Detect which cell encompasses the target text, then output its (x, y) center coordinate. 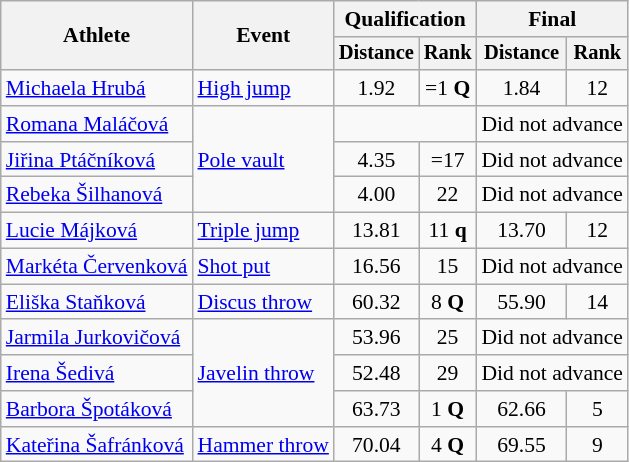
Jiřina Ptáčníková (97, 160)
63.73 (376, 409)
4.00 (376, 195)
Lucie Májková (97, 231)
13.81 (376, 231)
=17 (448, 160)
Eliška Staňková (97, 302)
Event (262, 36)
14 (598, 302)
15 (448, 267)
Markéta Červenková (97, 267)
25 (448, 338)
16.56 (376, 267)
62.66 (521, 409)
=1 Q (448, 88)
8 Q (448, 302)
Javelin throw (262, 374)
High jump (262, 88)
Irena Šedivá (97, 373)
52.48 (376, 373)
1 Q (448, 409)
Barbora Špotáková (97, 409)
4.35 (376, 160)
Michaela Hrubá (97, 88)
55.90 (521, 302)
Final (552, 19)
Athlete (97, 36)
1.84 (521, 88)
Pole vault (262, 160)
53.96 (376, 338)
22 (448, 195)
5 (598, 409)
Discus throw (262, 302)
60.32 (376, 302)
Jarmila Jurkovičová (97, 338)
29 (448, 373)
Romana Maláčová (97, 124)
Shot put (262, 267)
Rebeka Šilhanová (97, 195)
11 q (448, 231)
13.70 (521, 231)
Triple jump (262, 231)
1.92 (376, 88)
Qualification (405, 19)
